Output the (X, Y) coordinate of the center of the cell containing the given text.  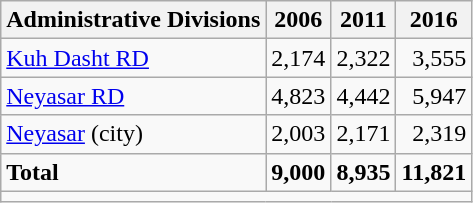
Neyasar (city) (134, 134)
4,823 (298, 96)
3,555 (434, 58)
Kuh Dasht RD (134, 58)
11,821 (434, 172)
Administrative Divisions (134, 20)
4,442 (364, 96)
8,935 (364, 172)
2,322 (364, 58)
2,003 (298, 134)
2,319 (434, 134)
Neyasar RD (134, 96)
2011 (364, 20)
2,171 (364, 134)
Total (134, 172)
2016 (434, 20)
9,000 (298, 172)
2006 (298, 20)
2,174 (298, 58)
5,947 (434, 96)
